Return the [x, y] coordinate for the center point of the cell that contains the specified text.  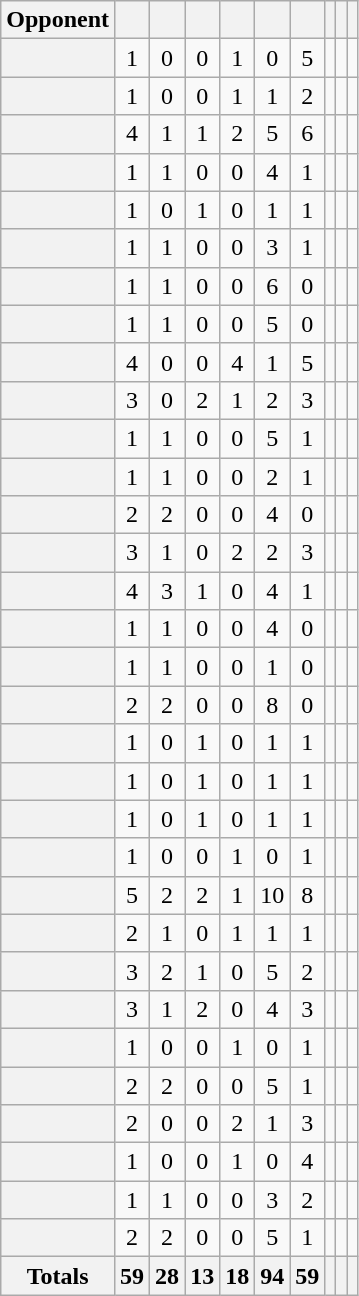
10 [272, 895]
Totals [58, 1276]
94 [272, 1276]
Opponent [58, 20]
13 [202, 1276]
18 [238, 1276]
28 [168, 1276]
